Search for the cell housing the specified text and yield its [x, y] center coordinate. 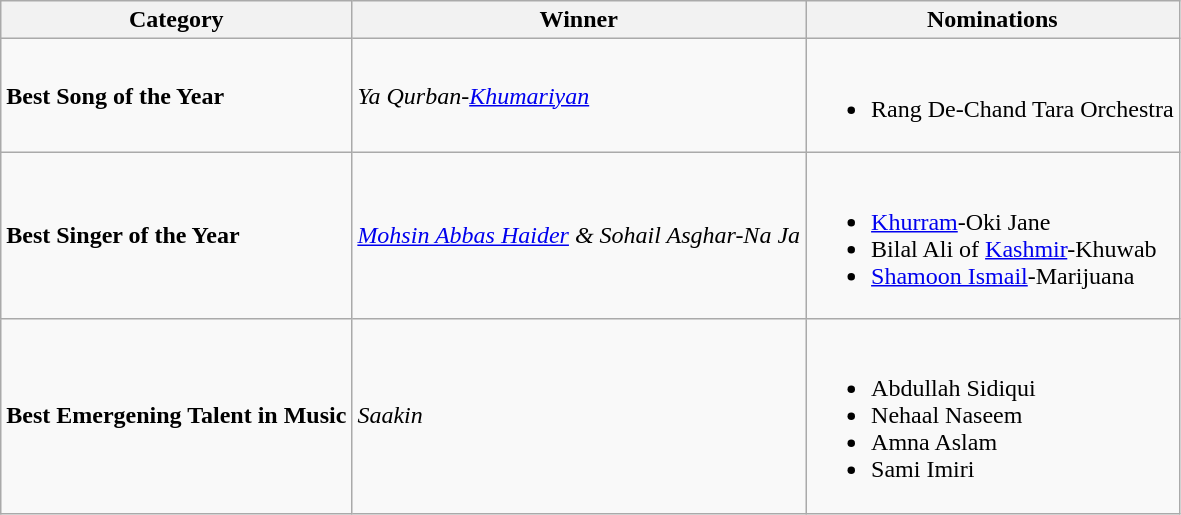
Abdullah SidiquiNehaal NaseemAmna AslamSami Imiri [993, 416]
Ya Qurban-Khumariyan [579, 96]
Best Emergening Talent in Music [176, 416]
Best Song of the Year [176, 96]
Category [176, 20]
Winner [579, 20]
Nominations [993, 20]
Saakin [579, 416]
Mohsin Abbas Haider & Sohail Asghar-Na Ja [579, 236]
Rang De-Chand Tara Orchestra [993, 96]
Khurram-Oki JaneBilal Ali of Kashmir-KhuwabShamoon Ismail-Marijuana [993, 236]
Best Singer of the Year [176, 236]
